Return the (X, Y) coordinate for the center point of the cell that contains the specified text.  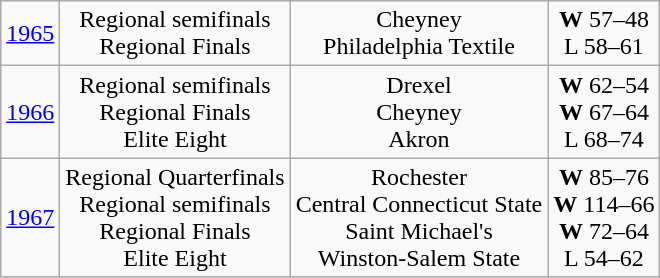
1966 (30, 112)
W 85–76W 114–66W 72–64L 54–62 (604, 218)
Regional QuarterfinalsRegional semifinalsRegional FinalsElite Eight (175, 218)
W 57–48L 58–61 (604, 34)
W 62–54W 67–64L 68–74 (604, 112)
Regional semifinalsRegional Finals (175, 34)
Regional semifinalsRegional FinalsElite Eight (175, 112)
1967 (30, 218)
DrexelCheyneyAkron (419, 112)
CheyneyPhiladelphia Textile (419, 34)
RochesterCentral Connecticut StateSaint Michael'sWinston-Salem State (419, 218)
1965 (30, 34)
